Capture the cell that displays the provided text and extract its (x, y) central coordinate. 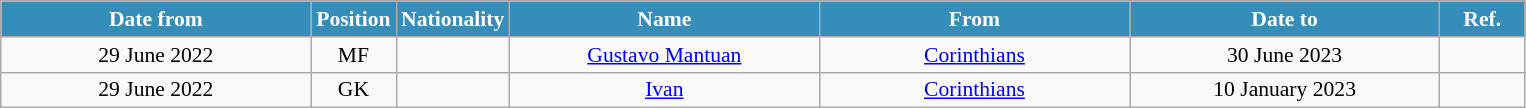
Position (354, 19)
From (974, 19)
Date from (156, 19)
Nationality (452, 19)
Gustavo Mantuan (664, 55)
Ref. (1482, 19)
GK (354, 90)
Date to (1285, 19)
MF (354, 55)
Name (664, 19)
Ivan (664, 90)
10 January 2023 (1285, 90)
30 June 2023 (1285, 55)
